Search for the cell housing the specified text and yield its (x, y) center coordinate. 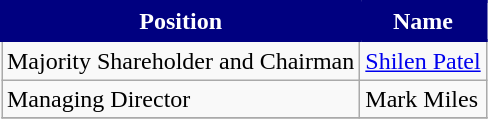
Mark Miles (423, 99)
Position (181, 22)
Name (423, 22)
Shilen Patel (423, 60)
Majority Shareholder and Chairman (181, 60)
Managing Director (181, 99)
